Find where the given text appears and provide that cell's center as [x, y] coordinate. 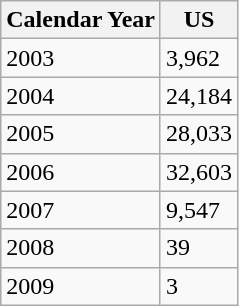
Calendar Year [81, 20]
3 [198, 286]
2008 [81, 248]
9,547 [198, 210]
2009 [81, 286]
32,603 [198, 172]
US [198, 20]
2003 [81, 58]
28,033 [198, 134]
2005 [81, 134]
39 [198, 248]
24,184 [198, 96]
3,962 [198, 58]
2004 [81, 96]
2006 [81, 172]
2007 [81, 210]
